Find where the given text appears and provide that cell's center as (X, Y) coordinate. 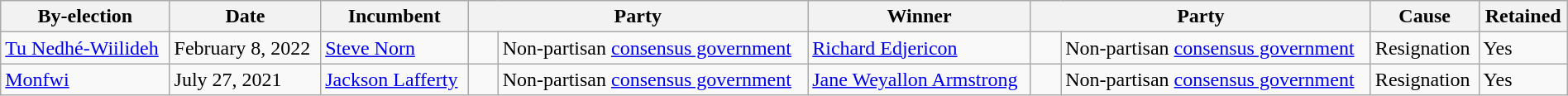
Monfwi (85, 79)
Winner (920, 17)
Date (245, 17)
February 8, 2022 (245, 48)
Jackson Lafferty (394, 79)
Retained (1523, 17)
By-election (85, 17)
Tu Nedhé-Wiilideh (85, 48)
Steve Norn (394, 48)
Jane Weyallon Armstrong (920, 79)
Richard Edjericon (920, 48)
Incumbent (394, 17)
July 27, 2021 (245, 79)
Cause (1424, 17)
